Return [X, Y] of the center of cell containing provided text 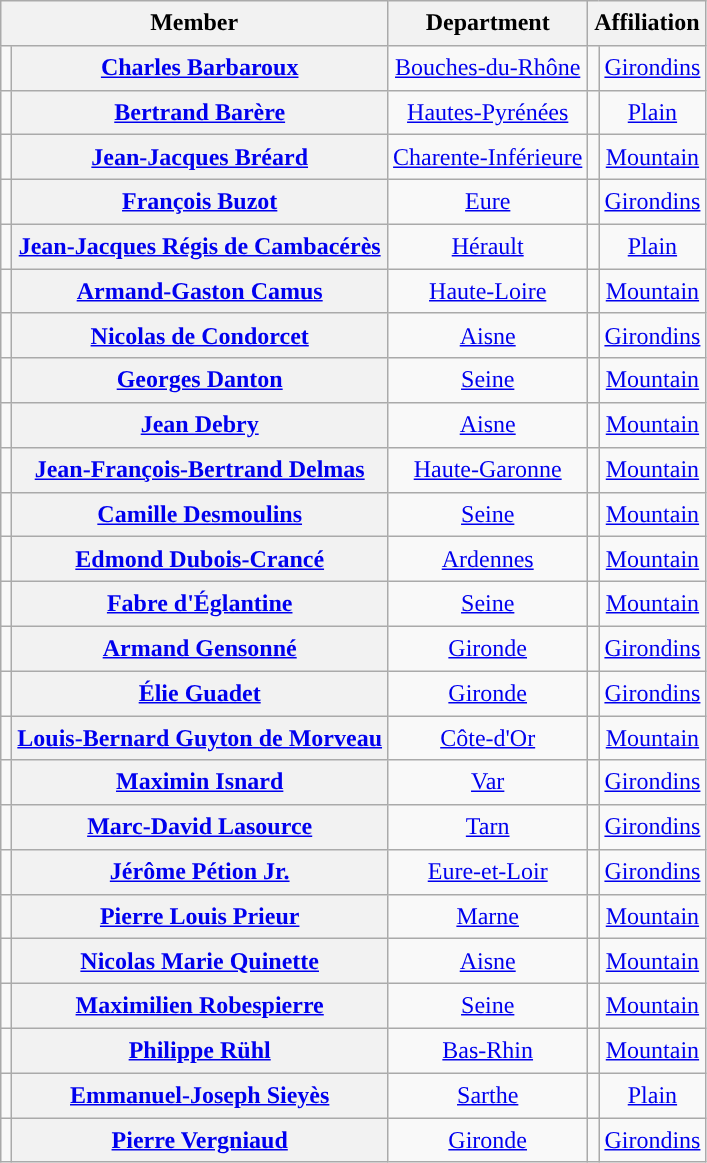
Nicolas de Condorcet [200, 336]
Marne [488, 916]
Camille Desmoulins [200, 514]
Pierre Vergniaud [200, 1140]
Hautes-Pyrénées [488, 112]
Var [488, 782]
Charente-Inférieure [488, 158]
Jérôme Pétion Jr. [200, 872]
Maximin Isnard [200, 782]
Philippe Rühl [200, 1050]
Haute-Loire [488, 292]
François Buzot [200, 202]
Côte-d'Or [488, 738]
Bas-Rhin [488, 1050]
Member [194, 24]
Maximilien Robespierre [200, 1006]
Georges Danton [200, 380]
Armand-Gaston Camus [200, 292]
Charles Barbaroux [200, 68]
Pierre Louis Prieur [200, 916]
Élie Guadet [200, 694]
Sarthe [488, 1096]
Fabre d'Églantine [200, 604]
Louis-Bernard Guyton de Morveau [200, 738]
Edmond Dubois-Crancé [200, 560]
Haute-Garonne [488, 470]
Ardennes [488, 560]
Department [488, 24]
Eure-et-Loir [488, 872]
Jean Debry [200, 426]
Jean-Jacques Régis de Cambacérès [200, 246]
Bertrand Barère [200, 112]
Tarn [488, 828]
Jean-François-Bertrand Delmas [200, 470]
Hérault [488, 246]
Marc-David Lasource [200, 828]
Armand Gensonné [200, 648]
Emmanuel-Joseph Sieyès [200, 1096]
Jean-Jacques Bréard [200, 158]
Bouches-du-Rhône [488, 68]
Affiliation [647, 24]
Nicolas Marie Quinette [200, 962]
Eure [488, 202]
